Locate the cell with the specified text and output its [x, y] center coordinate. 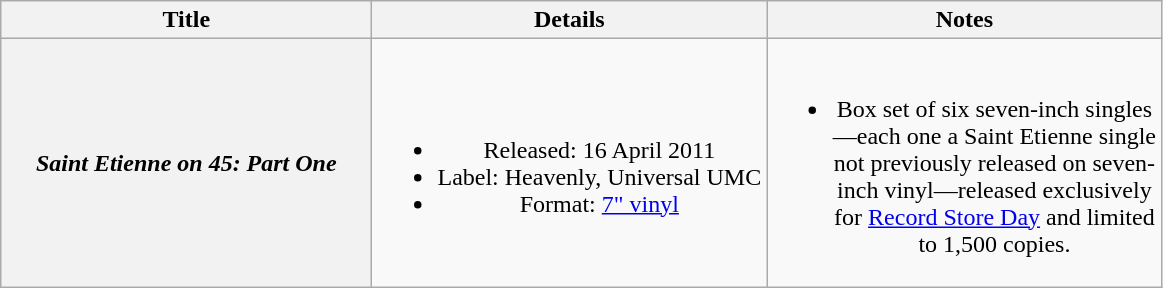
Released: 16 April 2011Label: Heavenly, Universal UMCFormat: 7" vinyl [570, 163]
Details [570, 20]
Notes [964, 20]
Saint Etienne on 45: Part One [186, 163]
Title [186, 20]
